Determine the [x, y] coordinate at the center of the cell enclosing the given text.  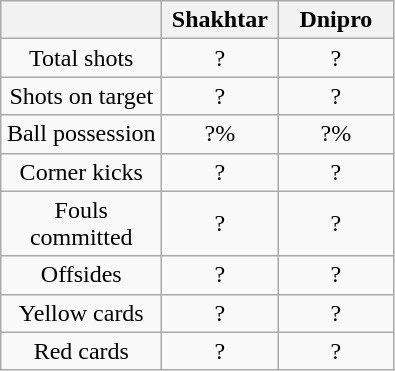
Shakhtar [220, 20]
Corner kicks [82, 172]
Red cards [82, 351]
Fouls committed [82, 224]
Offsides [82, 275]
Ball possession [82, 134]
Yellow cards [82, 313]
Total shots [82, 58]
Shots on target [82, 96]
Dnipro [336, 20]
